Find where the given text appears and provide that cell's center as (x, y) coordinate. 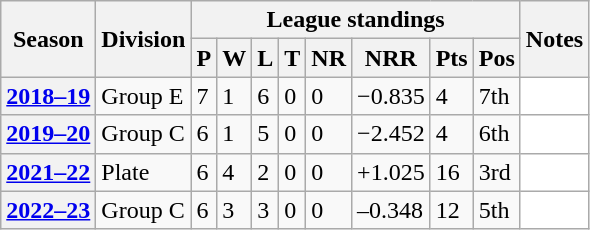
3rd (496, 172)
12 (452, 210)
Season (48, 39)
Group E (144, 96)
5 (266, 134)
7th (496, 96)
W (234, 58)
+1.025 (392, 172)
–0.348 (392, 210)
P (204, 58)
−0.835 (392, 96)
Division (144, 39)
T (292, 58)
NR (329, 58)
2019–20 (48, 134)
−2.452 (392, 134)
2021–22 (48, 172)
2022–23 (48, 210)
Pts (452, 58)
7 (204, 96)
2018–19 (48, 96)
L (266, 58)
5th (496, 210)
Pos (496, 58)
Plate (144, 172)
League standings (356, 20)
6th (496, 134)
Notes (554, 39)
16 (452, 172)
NRR (392, 58)
2 (266, 172)
